Capture the cell that displays the provided text and extract its (x, y) central coordinate. 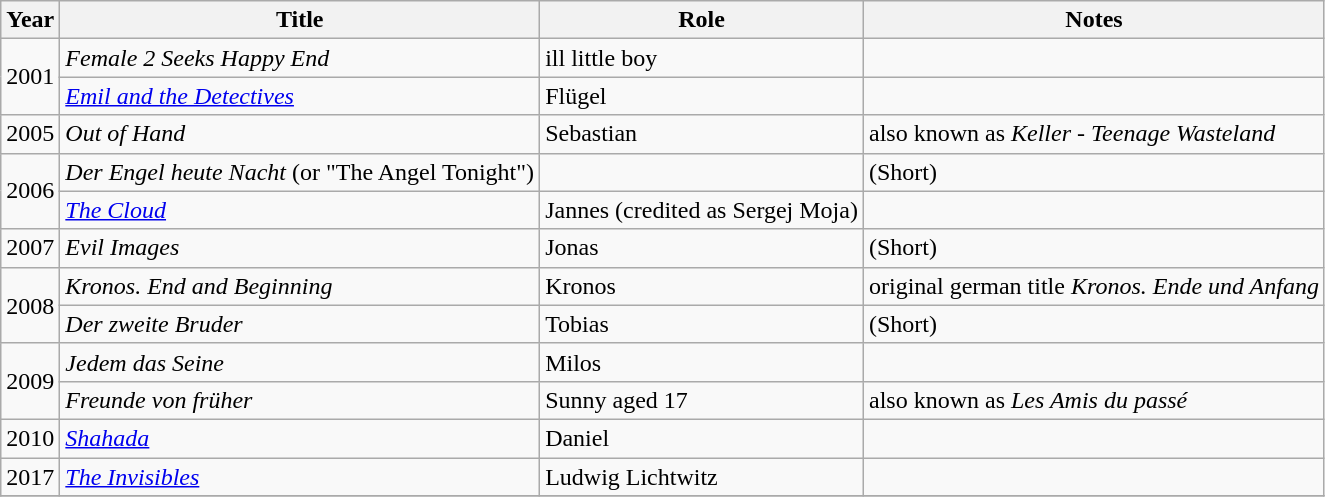
Freunde von früher (300, 400)
Flügel (702, 96)
Ludwig Lichtwitz (702, 477)
2005 (30, 134)
Emil and the Detectives (300, 96)
2001 (30, 77)
The Invisibles (300, 477)
Der Engel heute Nacht (or "The Angel Tonight") (300, 172)
Notes (1094, 20)
Kronos. End and Beginning (300, 286)
Tobias (702, 324)
Kronos (702, 286)
Milos (702, 362)
Year (30, 20)
Role (702, 20)
Shahada (300, 438)
2007 (30, 248)
The Cloud (300, 210)
Evil Images (300, 248)
Jannes (credited as Sergej Moja) (702, 210)
also known as Les Amis du passé (1094, 400)
Daniel (702, 438)
Jonas (702, 248)
2008 (30, 305)
Out of Hand (300, 134)
Der zweite Bruder (300, 324)
Sebastian (702, 134)
Sunny aged 17 (702, 400)
original german title Kronos. Ende und Anfang (1094, 286)
2009 (30, 381)
also known as Keller - Teenage Wasteland (1094, 134)
Jedem das Seine (300, 362)
2017 (30, 477)
Female 2 Seeks Happy End (300, 58)
2006 (30, 191)
2010 (30, 438)
ill little boy (702, 58)
Title (300, 20)
